Capture the cell that displays the provided text and extract its [X, Y] central coordinate. 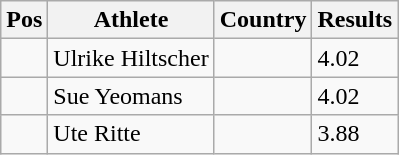
3.88 [355, 134]
Results [355, 20]
Ute Ritte [131, 134]
Sue Yeomans [131, 96]
Ulrike Hiltscher [131, 58]
Country [263, 20]
Pos [24, 20]
Athlete [131, 20]
